Capture the cell that displays the provided text and extract its (X, Y) central coordinate. 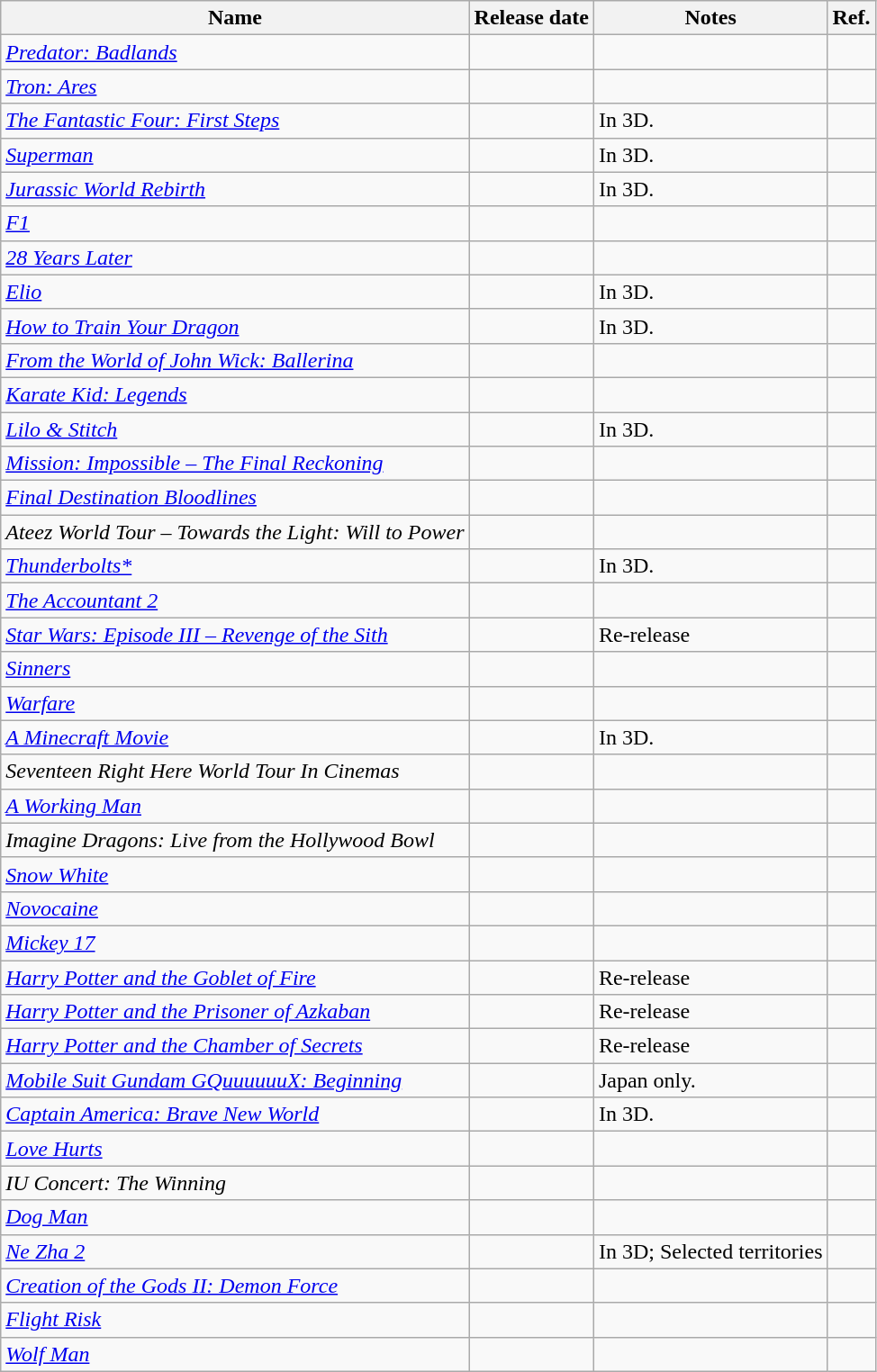
The Fantastic Four: First Steps (235, 121)
Mobile Suit Gundam GQuuuuuuX: Beginning (235, 1080)
Creation of the Gods II: Demon Force (235, 1286)
Love Hurts (235, 1149)
Jurassic World Rebirth (235, 189)
Mickey 17 (235, 943)
Ref. (852, 18)
Flight Risk (235, 1320)
Star Wars: Episode III – Revenge of the Sith (235, 635)
F1 (235, 223)
Elio (235, 292)
Dog Man (235, 1217)
Novocaine (235, 908)
Superman (235, 155)
The Accountant 2 (235, 600)
Karate Kid: Legends (235, 394)
Name (235, 18)
IU Concert: The Winning (235, 1183)
Harry Potter and the Chamber of Secrets (235, 1046)
Notes (710, 18)
A Minecraft Movie (235, 737)
Predator: Badlands (235, 52)
Warfare (235, 703)
Mission: Impossible – The Final Reckoning (235, 464)
28 Years Later (235, 257)
Wolf Man (235, 1354)
Ne Zha 2 (235, 1251)
Imagine Dragons: Live from the Hollywood Bowl (235, 840)
Harry Potter and the Prisoner of Azkaban (235, 1012)
Captain America: Brave New World (235, 1115)
A Working Man (235, 806)
Japan only. (710, 1080)
Seventeen Right Here World Tour In Cinemas (235, 772)
In 3D; Selected territories (710, 1251)
Tron: Ares (235, 86)
Lilo & Stitch (235, 429)
Harry Potter and the Goblet of Fire (235, 977)
How to Train Your Dragon (235, 326)
From the World of John Wick: Ballerina (235, 360)
Ateez World Tour – Towards the Light: Will to Power (235, 532)
Release date (531, 18)
Snow White (235, 874)
Sinners (235, 669)
Final Destination Bloodlines (235, 498)
Thunderbolts* (235, 566)
